Find where the given text appears and provide that cell's center as (X, Y) coordinate. 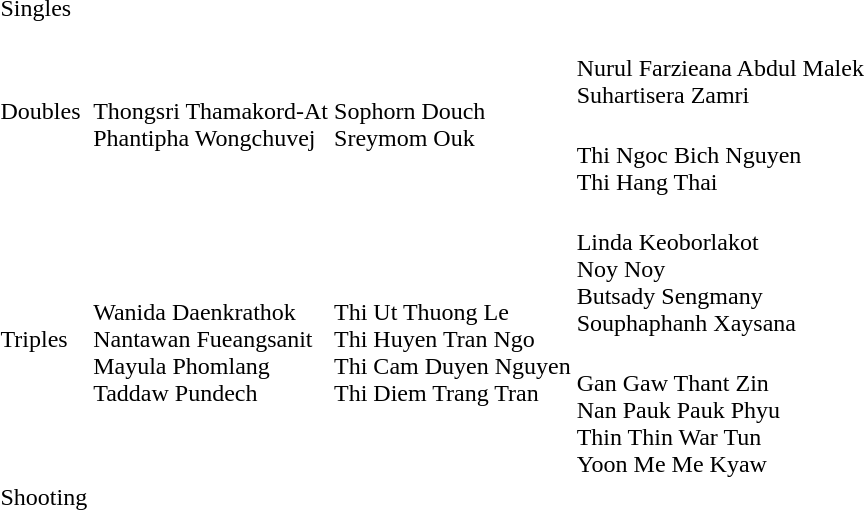
Sophorn DouchSreymom Ouk (453, 112)
Thongsri Thamakord-AtPhantipha Wongchuvej (211, 112)
Thi Ut Thuong LeThi Huyen Tran NgoThi Cam Duyen NguyenThi Diem Trang Tran (453, 340)
Wanida DaenkrathokNantawan FueangsanitMayula PhomlangTaddaw Pundech (211, 340)
